Search for the cell housing the specified text and yield its [x, y] center coordinate. 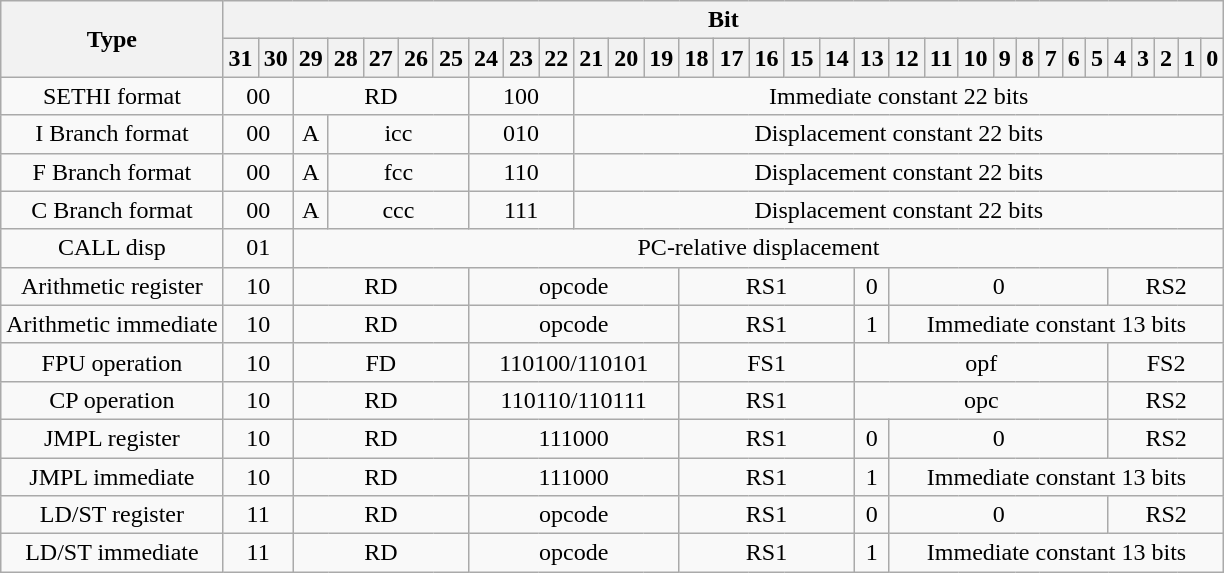
110110/110111 [574, 400]
31 [240, 58]
25 [450, 58]
Bit [724, 20]
8 [1028, 58]
I Branch format [112, 134]
JMPL register [112, 438]
16 [766, 58]
13 [872, 58]
6 [1074, 58]
CP operation [112, 400]
5 [1096, 58]
JMPL immediate [112, 477]
FS2 [1166, 362]
FPU operation [112, 362]
F Branch format [112, 172]
FD [380, 362]
C Branch format [112, 210]
Type [112, 39]
28 [346, 58]
110 [522, 172]
15 [802, 58]
FS1 [766, 362]
CALL disp [112, 248]
110100/110101 [574, 362]
100 [522, 96]
14 [836, 58]
SETHI format [112, 96]
9 [1004, 58]
Immediate constant 22 bits [899, 96]
30 [276, 58]
24 [486, 58]
19 [662, 58]
7 [1050, 58]
opc [981, 400]
27 [380, 58]
01 [258, 248]
ccc [398, 210]
111 [522, 210]
fcc [398, 172]
21 [592, 58]
26 [416, 58]
17 [732, 58]
LD/ST immediate [112, 553]
2 [1166, 58]
3 [1144, 58]
23 [522, 58]
12 [906, 58]
Arithmetic register [112, 286]
18 [696, 58]
PC-relative displacement [758, 248]
29 [310, 58]
icc [398, 134]
010 [522, 134]
22 [556, 58]
Arithmetic immediate [112, 324]
20 [626, 58]
4 [1120, 58]
opf [981, 362]
LD/ST register [112, 515]
